Locate the cell with the specified text and output its [x, y] center coordinate. 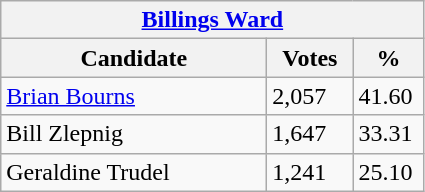
Billings Ward [212, 20]
2,057 [310, 96]
Bill Zlepnig [134, 134]
33.31 [388, 134]
Geraldine Trudel [134, 172]
1,241 [310, 172]
25.10 [388, 172]
% [388, 58]
Candidate [134, 58]
Votes [310, 58]
Brian Bourns [134, 96]
41.60 [388, 96]
1,647 [310, 134]
